Locate the cell with the specified text and output its [X, Y] center coordinate. 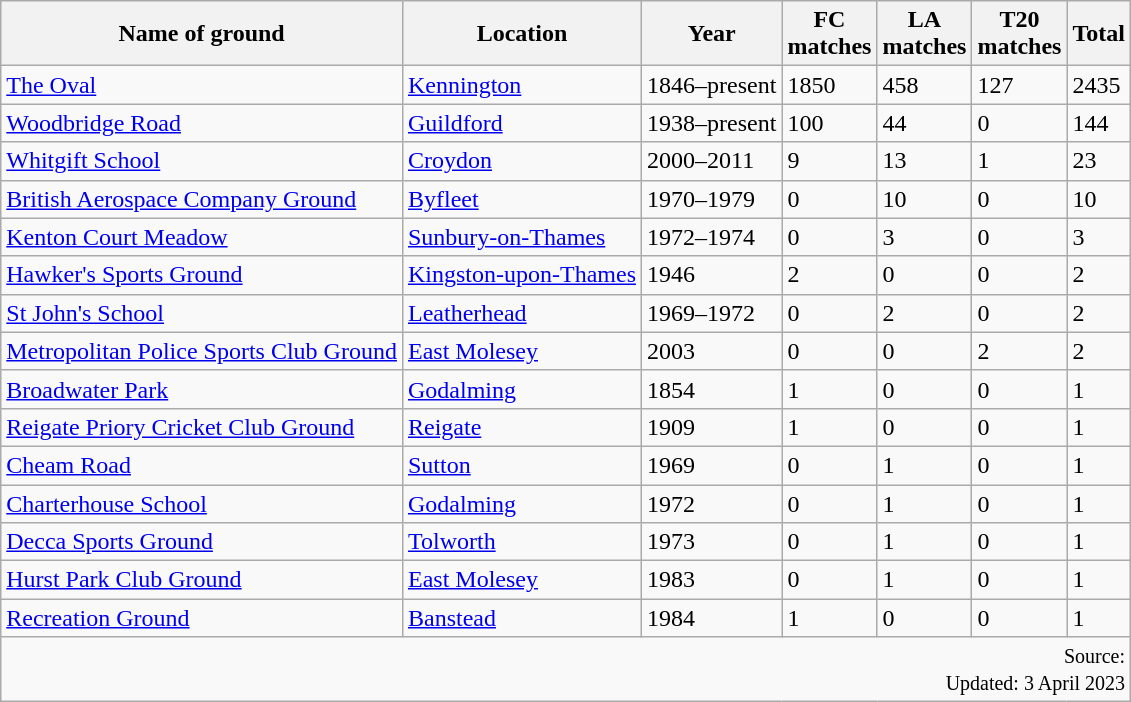
1972–1974 [712, 237]
1969 [712, 465]
Guildford [522, 123]
23 [1099, 161]
The Oval [202, 85]
1973 [712, 542]
9 [830, 161]
1972 [712, 503]
127 [1020, 85]
Broadwater Park [202, 389]
144 [1099, 123]
1909 [712, 427]
Kingston-upon-Thames [522, 275]
Cheam Road [202, 465]
458 [924, 85]
Name of ground [202, 34]
1984 [712, 618]
2003 [712, 351]
Woodbridge Road [202, 123]
Charterhouse School [202, 503]
1983 [712, 580]
100 [830, 123]
Byfleet [522, 199]
Tolworth [522, 542]
Reigate Priory Cricket Club Ground [202, 427]
1969–1972 [712, 313]
2000–2011 [712, 161]
Location [522, 34]
Hurst Park Club Ground [202, 580]
Croydon [522, 161]
1854 [712, 389]
13 [924, 161]
LAmatches [924, 34]
Total [1099, 34]
Kennington [522, 85]
1946 [712, 275]
British Aerospace Company Ground [202, 199]
Whitgift School [202, 161]
Year [712, 34]
Sutton [522, 465]
Metropolitan Police Sports Club Ground [202, 351]
2435 [1099, 85]
Source: Updated: 3 April 2023 [566, 670]
Decca Sports Ground [202, 542]
1970–1979 [712, 199]
T20matches [1020, 34]
Leatherhead [522, 313]
Kenton Court Meadow [202, 237]
FCmatches [830, 34]
44 [924, 123]
1938–present [712, 123]
St John's School [202, 313]
Reigate [522, 427]
1846–present [712, 85]
Hawker's Sports Ground [202, 275]
Sunbury-on-Thames [522, 237]
Recreation Ground [202, 618]
Banstead [522, 618]
1850 [830, 85]
